For the text-containing cell, return its midpoint in (X, Y) coordinate format. 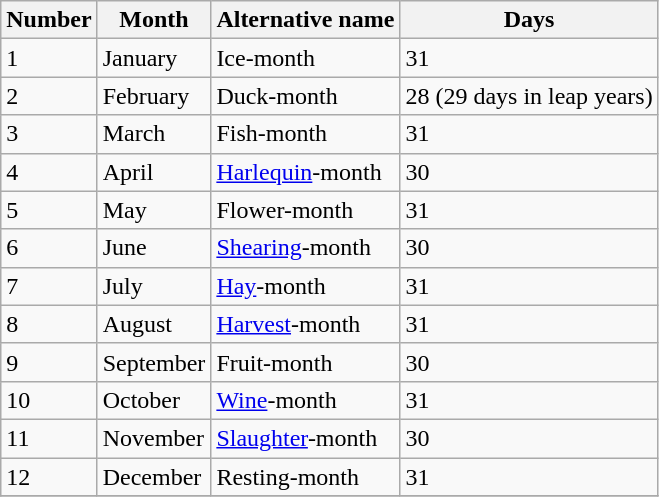
10 (49, 400)
Shearing-month (306, 248)
3 (49, 134)
Fish-month (306, 134)
Duck-month (306, 96)
Harvest-month (306, 324)
9 (49, 362)
8 (49, 324)
August (154, 324)
1 (49, 58)
Harlequin-month (306, 172)
Ice-month (306, 58)
October (154, 400)
Fruit-month (306, 362)
12 (49, 477)
April (154, 172)
March (154, 134)
May (154, 210)
11 (49, 438)
Hay-month (306, 286)
November (154, 438)
Flower-month (306, 210)
2 (49, 96)
Wine-month (306, 400)
September (154, 362)
Resting-month (306, 477)
Month (154, 20)
28 (29 days in leap years) (529, 96)
Slaughter-month (306, 438)
Days (529, 20)
6 (49, 248)
4 (49, 172)
June (154, 248)
January (154, 58)
December (154, 477)
7 (49, 286)
July (154, 286)
Alternative name (306, 20)
February (154, 96)
Number (49, 20)
5 (49, 210)
